Return the (x, y) coordinate for the center point of the cell that contains the specified text.  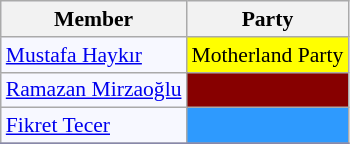
Party (268, 19)
Motherland Party (268, 55)
Ramazan Mirzaoğlu (94, 90)
Mustafa Haykır (94, 55)
Member (94, 19)
Fikret Tecer (94, 126)
